Capture the cell that displays the provided text and extract its (X, Y) central coordinate. 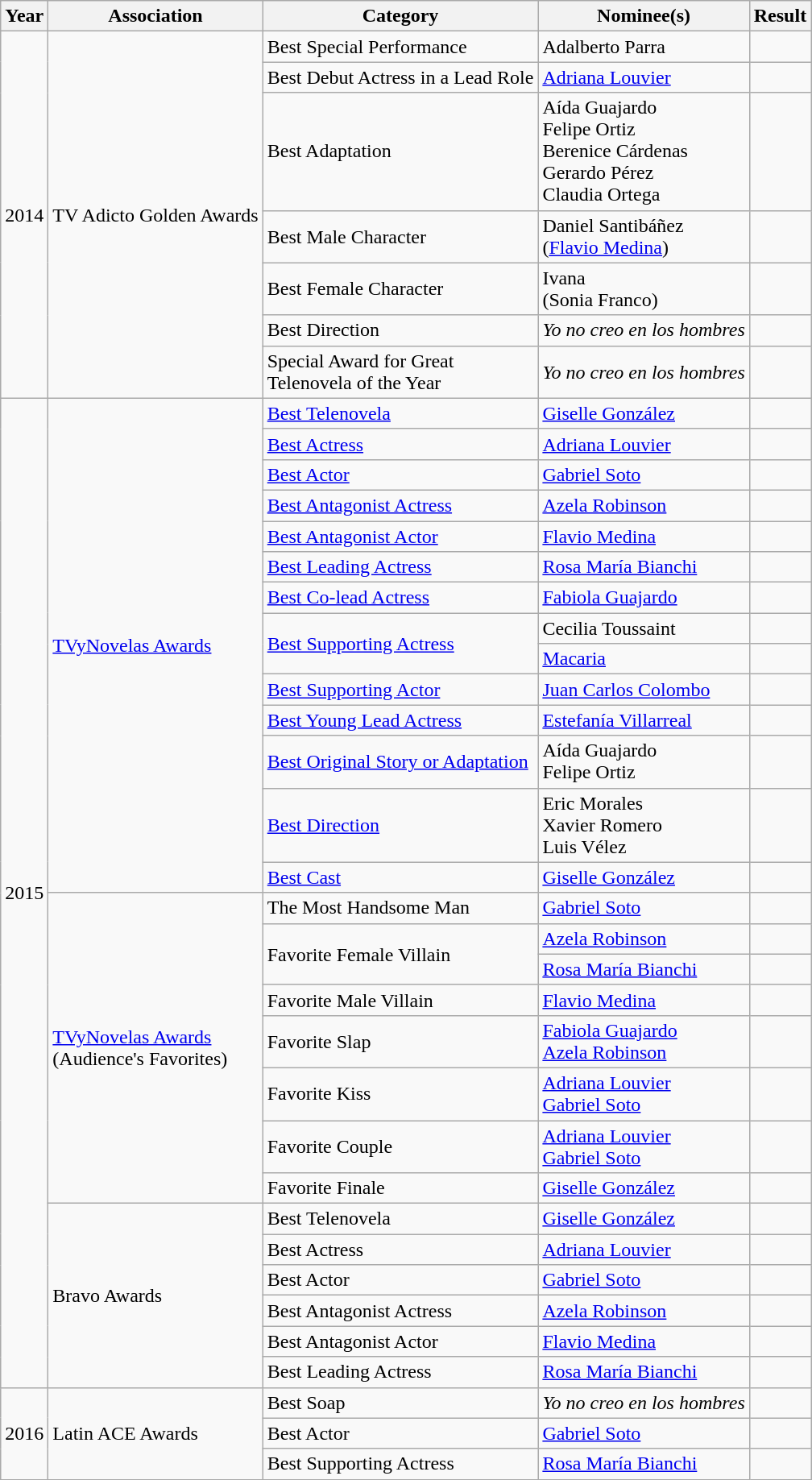
Favorite Kiss (400, 1094)
Nominee(s) (644, 16)
Daniel Santibáñez (Flavio Medina) (644, 237)
Best Male Character (400, 237)
TVyNovelas Awards (Audience's Favorites) (155, 1048)
2014 (24, 214)
Macaria (644, 659)
Favorite Finale (400, 1188)
Fabiola Guajardo Azela Robinson (644, 1041)
Best Original Story or Adaptation (400, 762)
Best Female Character (400, 288)
Best Soap (400, 1403)
Best Co-lead Actress (400, 598)
Fabiola Guajardo (644, 598)
Year (24, 16)
TV Adicto Golden Awards (155, 214)
TVyNovelas Awards (155, 645)
Eric Morales Xavier Romero Luis Vélez (644, 825)
Special Award for Great Telenovela of the Year (400, 372)
Aída Guajardo Felipe Ortiz Berenice Cárdenas Gerardo Pérez Claudia Ortega (644, 151)
Latin ACE Awards (155, 1433)
Result (780, 16)
Best Cast (400, 877)
Favorite Male Villain (400, 1000)
Adalberto Parra (644, 47)
Favorite Slap (400, 1041)
2015 (24, 893)
2016 (24, 1433)
Best Adaptation (400, 151)
Cecilia Toussaint (644, 628)
Ivana (Sonia Franco) (644, 288)
Estefanía Villarreal (644, 720)
Best Supporting Actor (400, 690)
Best Young Lead Actress (400, 720)
Best Debut Actress in a Lead Role (400, 77)
The Most Handsome Man (400, 908)
Best Special Performance (400, 47)
Aída Guajardo Felipe Ortiz (644, 762)
Favorite Female Villain (400, 954)
Association (155, 16)
Juan Carlos Colombo (644, 690)
Favorite Couple (400, 1146)
Bravo Awards (155, 1296)
Category (400, 16)
